Pinpoint the cell where the given text exists, returning its (X, Y) midpoint coordinate. 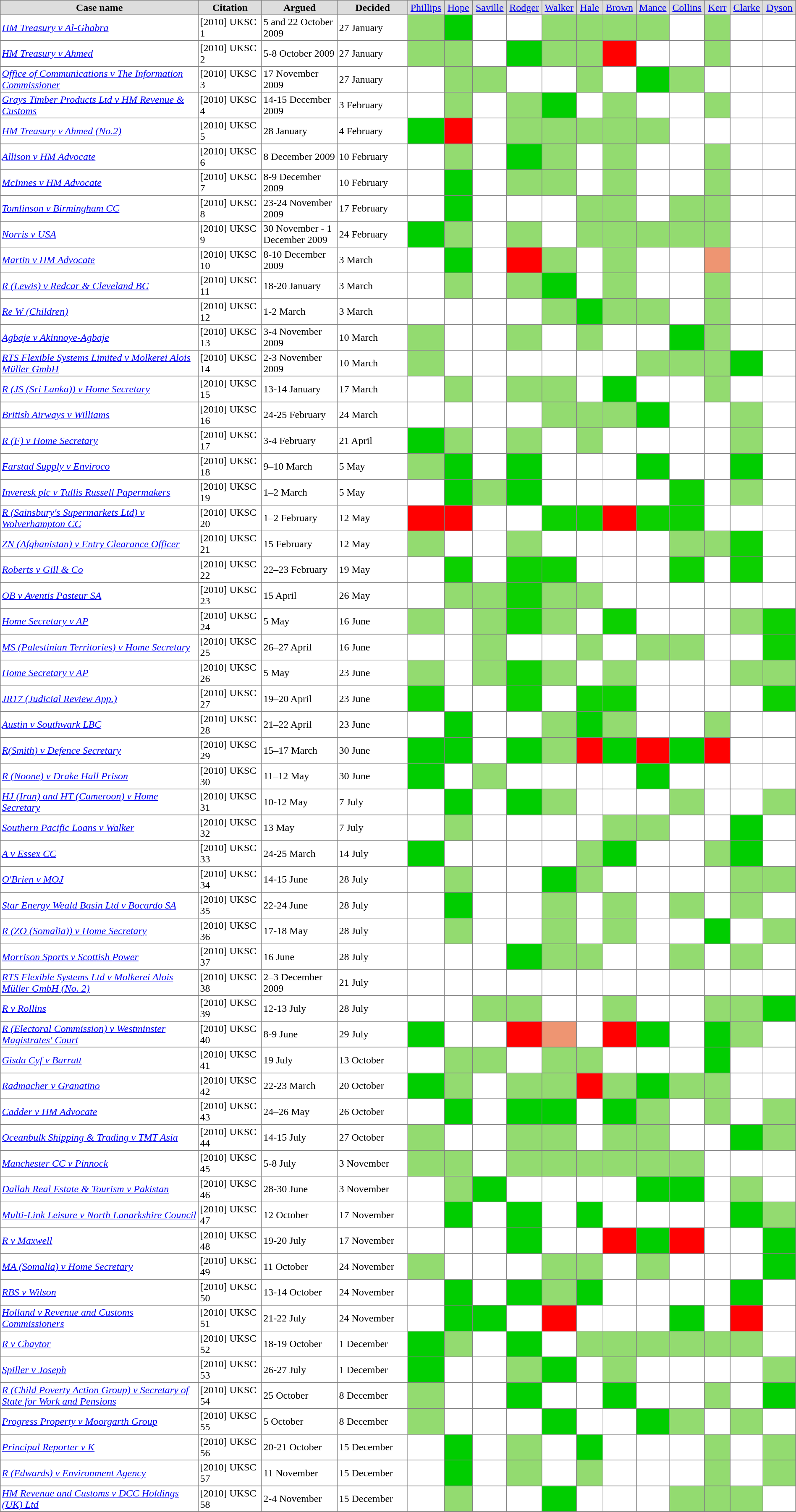
Multi-Link Leisure v North Lanarkshire Council (99, 1215)
11–12 May (299, 776)
19–20 April (299, 699)
[2010] UKSC 31 (230, 802)
13 May (299, 828)
Farstad Supply v Enviroco (99, 467)
Agbaje v Akinnoye-Agbaje (99, 337)
15 February (299, 544)
12-13 July (299, 1008)
McInnes v HM Advocate (99, 183)
MA (Somalia) v Home Secretary (99, 1267)
17 March (373, 389)
British Airways v Williams (99, 415)
[2010] UKSC 24 (230, 622)
Clarke (746, 8)
15 April (299, 595)
19 May (373, 570)
[2010] UKSC 52 (230, 1344)
Argued (299, 8)
21 April (373, 441)
14-15 July (299, 1138)
Saville (490, 8)
Star Energy Weald Basin Ltd v Bocardo SA (99, 905)
Progress Property v Moorgarth Group (99, 1421)
[2010] UKSC 21 (230, 544)
18-19 October (299, 1344)
[2010] UKSC 22 (230, 570)
R v Chaytor (99, 1344)
Walker (559, 8)
22–23 February (299, 570)
1–2 February (299, 518)
26–27 April (299, 647)
HM Treasury v Ahmed (99, 54)
Morrison Sports v Scottish Power (99, 957)
19-20 July (299, 1241)
R (Edwards) v Environment Agency (99, 1473)
22-23 March (299, 1086)
Hale (589, 8)
[2010] UKSC 13 (230, 337)
[2010] UKSC 11 (230, 286)
21 July (373, 983)
3-4 November 2009 (299, 337)
[2010] UKSC 4 (230, 105)
[2010] UKSC 6 (230, 157)
26 May (373, 595)
[2010] UKSC 43 (230, 1112)
[2010] UKSC 1 (230, 28)
Cadder v HM Advocate (99, 1112)
21–22 April (299, 725)
26-27 July (299, 1370)
5 and 22 October 2009 (299, 28)
Hope (458, 8)
Decided (373, 8)
8-9 December 2009 (299, 183)
21-22 July (299, 1318)
O'Brien v MOJ (99, 880)
Dallah Real Estate & Tourism v Pakistan (99, 1189)
[2010] UKSC 57 (230, 1473)
13-14 January (299, 389)
HM Treasury v Ahmed (No.2) (99, 131)
[2010] UKSC 48 (230, 1241)
15–17 March (299, 750)
A v Essex CC (99, 854)
14 July (373, 854)
[2010] UKSC 47 (230, 1215)
ZN (Afghanistan) v Entry Clearance Officer (99, 544)
[2010] UKSC 56 (230, 1447)
8-9 June (299, 1034)
10-12 May (299, 802)
[2010] UKSC 30 (230, 776)
Roberts v Gill & Co (99, 570)
R (Lewis) v Redcar & Cleveland BC (99, 286)
[2010] UKSC 15 (230, 389)
Manchester CC v Pinnock (99, 1163)
29 July (373, 1034)
2-4 November (299, 1499)
R (Sainsbury's Supermarkets Ltd) v Wolverhampton CC (99, 518)
HM Revenue and Customs v DCC Holdings (UK) Ltd (99, 1499)
3-4 February (299, 441)
Citation (230, 8)
R (JS (Sri Lanka)) v Home Secretary (99, 389)
Radmacher v Granatino (99, 1086)
24-25 February (299, 415)
[2010] UKSC 3 (230, 79)
1–2 March (299, 492)
5-8 October 2009 (299, 54)
Brown (620, 8)
[2010] UKSC 32 (230, 828)
14-15 June (299, 880)
Kerr (717, 8)
11 November (299, 1473)
JR17 (Judicial Review App.) (99, 699)
[2010] UKSC 9 (230, 234)
[2010] UKSC 5 (230, 131)
Southern Pacific Loans v Walker (99, 828)
17 November 2009 (299, 79)
[2010] UKSC 41 (230, 1060)
[2010] UKSC 58 (230, 1499)
18-20 January (299, 286)
R (Child Poverty Action Group) v Secretary of State for Work and Pensions (99, 1396)
[2010] UKSC 49 (230, 1267)
RTS Flexible Systems Limited v Molkerei Alois Müller GmbH (99, 363)
25 October (299, 1396)
[2010] UKSC 37 (230, 957)
[2010] UKSC 38 (230, 983)
26 October (373, 1112)
1-2 March (299, 312)
[2010] UKSC 7 (230, 183)
[2010] UKSC 44 (230, 1138)
Dyson (780, 8)
24–26 May (299, 1112)
[2010] UKSC 54 (230, 1396)
30 November - 1 December 2009 (299, 234)
3 February (373, 105)
Oceanbulk Shipping & Trading v TMT Asia (99, 1138)
Phillips (426, 8)
22-24 June (299, 905)
[2010] UKSC 8 (230, 209)
2–3 December 2009 (299, 983)
R (ZO (Somalia)) v Home Secretary (99, 931)
[2010] UKSC 53 (230, 1370)
Norris v USA (99, 234)
9–10 March (299, 467)
[2010] UKSC 19 (230, 492)
Martin v HM Advocate (99, 260)
[2010] UKSC 46 (230, 1189)
[2010] UKSC 45 (230, 1163)
[2010] UKSC 16 (230, 415)
24 February (373, 234)
20-21 October (299, 1447)
OB v Aventis Pasteur SA (99, 595)
R (F) v Home Secretary (99, 441)
27 October (373, 1138)
2-3 November 2009 (299, 363)
[2010] UKSC 28 (230, 725)
23-24 November 2009 (299, 209)
[2010] UKSC 17 (230, 441)
5 October (299, 1421)
[2010] UKSC 50 (230, 1293)
Spiller v Joseph (99, 1370)
HM Treasury v Al-Ghabra (99, 28)
[2010] UKSC 12 (230, 312)
R v Maxwell (99, 1241)
[2010] UKSC 33 (230, 854)
Holland v Revenue and Customs Commissioners (99, 1318)
Austin v Southwark LBC (99, 725)
28-30 June (299, 1189)
[2010] UKSC 55 (230, 1421)
Allison v HM Advocate (99, 157)
13-14 October (299, 1293)
[2010] UKSC 29 (230, 750)
R (Electoral Commission) v Westminster Magistrates' Court (99, 1034)
[2010] UKSC 10 (230, 260)
Re W (Children) (99, 312)
RBS v Wilson (99, 1293)
Tomlinson v Birmingham CC (99, 209)
[2010] UKSC 14 (230, 363)
Rodger (524, 8)
[2010] UKSC 34 (230, 880)
13 October (373, 1060)
Gisda Cyf v Barratt (99, 1060)
5-8 July (299, 1163)
Mance (652, 8)
19 July (299, 1060)
[2010] UKSC 23 (230, 595)
[2010] UKSC 18 (230, 467)
Inveresk plc v Tullis Russell Papermakers (99, 492)
[2010] UKSC 2 (230, 54)
RTS Flexible Systems Ltd v Molkerei Alois Müller GmbH (No. 2) (99, 983)
17 February (373, 209)
24 March (373, 415)
Grays Timber Products Ltd v HM Revenue & Customs (99, 105)
HJ (Iran) and HT (Cameroon) v Home Secretary (99, 802)
R(Smith) v Defence Secretary (99, 750)
[2010] UKSC 26 (230, 673)
24-25 March (299, 854)
R (Noone) v Drake Hall Prison (99, 776)
[2010] UKSC 51 (230, 1318)
[2010] UKSC 36 (230, 931)
Principal Reporter v K (99, 1447)
8 December 2009 (299, 157)
20 October (373, 1086)
MS (Palestinian Territories) v Home Secretary (99, 647)
8-10 December 2009 (299, 260)
28 January (299, 131)
[2010] UKSC 42 (230, 1086)
4 February (373, 131)
12 October (299, 1215)
14-15 December 2009 (299, 105)
[2010] UKSC 39 (230, 1008)
[2010] UKSC 40 (230, 1034)
Collins (687, 8)
Office of Communications v The Information Commissioner (99, 79)
11 October (299, 1267)
[2010] UKSC 27 (230, 699)
[2010] UKSC 20 (230, 518)
Case name (99, 8)
[2010] UKSC 35 (230, 905)
R v Rollins (99, 1008)
17-18 May (299, 931)
[2010] UKSC 25 (230, 647)
